Capture the cell that displays the provided text and extract its [X, Y] central coordinate. 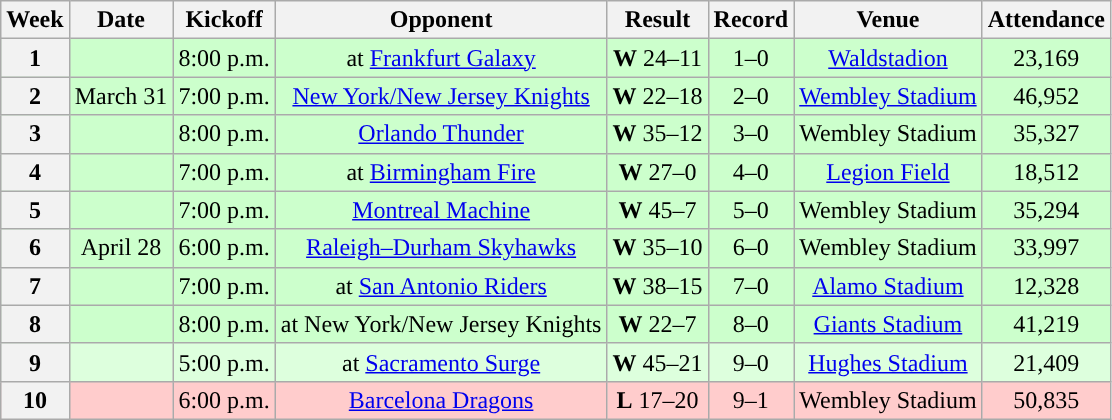
5 [35, 210]
6 [35, 248]
5–0 [751, 210]
9–1 [751, 400]
Legion Field [888, 172]
April 28 [121, 248]
Waldstadion [888, 58]
W 35–12 [658, 134]
4 [35, 172]
Giants Stadium [888, 324]
7 [35, 286]
1 [35, 58]
21,409 [1046, 362]
Alamo Stadium [888, 286]
W 35–10 [658, 248]
Hughes Stadium [888, 362]
W 45–21 [658, 362]
Montreal Machine [441, 210]
W 38–15 [658, 286]
8 [35, 324]
3–0 [751, 134]
W 22–18 [658, 96]
7–0 [751, 286]
50,835 [1046, 400]
2 [35, 96]
4–0 [751, 172]
at Frankfurt Galaxy [441, 58]
Raleigh–Durham Skyhawks [441, 248]
Record [751, 20]
at Sacramento Surge [441, 362]
Kickoff [224, 20]
1–0 [751, 58]
Week [35, 20]
New York/New Jersey Knights [441, 96]
at San Antonio Riders [441, 286]
Opponent [441, 20]
9–0 [751, 362]
2–0 [751, 96]
at Birmingham Fire [441, 172]
6–0 [751, 248]
3 [35, 134]
W 45–7 [658, 210]
Barcelona Dragons [441, 400]
35,294 [1046, 210]
W 24–11 [658, 58]
March 31 [121, 96]
8–0 [751, 324]
Orlando Thunder [441, 134]
12,328 [1046, 286]
L 17–20 [658, 400]
41,219 [1046, 324]
Date [121, 20]
Attendance [1046, 20]
Result [658, 20]
18,512 [1046, 172]
23,169 [1046, 58]
5:00 p.m. [224, 362]
9 [35, 362]
W 22–7 [658, 324]
35,327 [1046, 134]
46,952 [1046, 96]
33,997 [1046, 248]
Venue [888, 20]
10 [35, 400]
W 27–0 [658, 172]
at New York/New Jersey Knights [441, 324]
